Determine the [X, Y] coordinate at the center of the cell enclosing the given text.  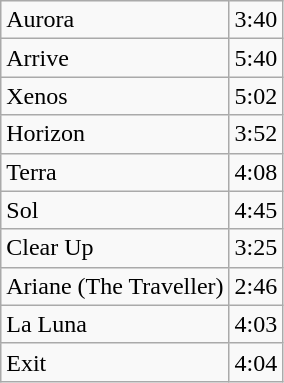
Clear Up [115, 248]
5:40 [256, 58]
5:02 [256, 96]
Ariane (The Traveller) [115, 286]
Xenos [115, 96]
Terra [115, 172]
Exit [115, 362]
Aurora [115, 20]
4:04 [256, 362]
3:25 [256, 248]
2:46 [256, 286]
La Luna [115, 324]
Arrive [115, 58]
4:03 [256, 324]
Horizon [115, 134]
3:52 [256, 134]
4:08 [256, 172]
Sol [115, 210]
4:45 [256, 210]
3:40 [256, 20]
